Capture the cell that displays the provided text and extract its [x, y] central coordinate. 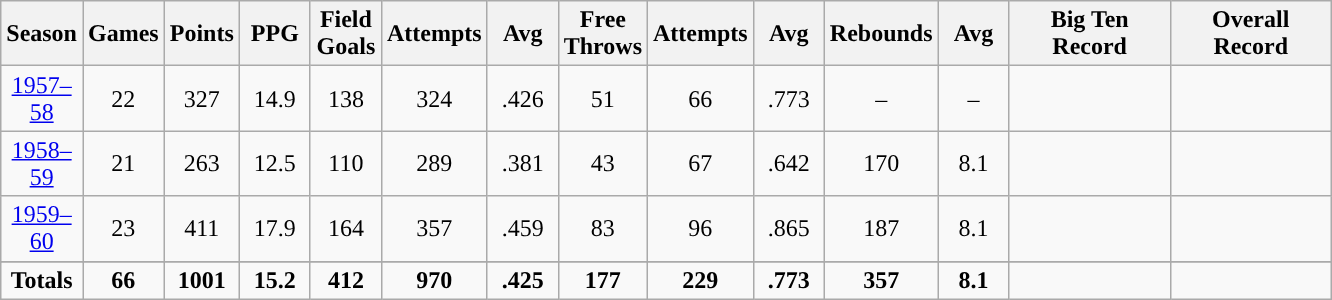
229 [701, 280]
138 [346, 98]
263 [202, 164]
1957–58 [42, 98]
.865 [788, 228]
164 [346, 228]
187 [881, 228]
96 [701, 228]
289 [434, 164]
PPG [274, 34]
177 [602, 280]
43 [602, 164]
1959–60 [42, 228]
327 [202, 98]
.426 [522, 98]
Rebounds [881, 34]
970 [434, 280]
67 [701, 164]
.425 [522, 280]
22 [123, 98]
170 [881, 164]
Field Goals [346, 34]
51 [602, 98]
324 [434, 98]
.642 [788, 164]
.459 [522, 228]
412 [346, 280]
.381 [522, 164]
21 [123, 164]
17.9 [274, 228]
Games [123, 34]
83 [602, 228]
23 [123, 228]
411 [202, 228]
12.5 [274, 164]
Free Throws [602, 34]
15.2 [274, 280]
Points [202, 34]
Big Ten Record [1090, 34]
14.9 [274, 98]
Overall Record [1250, 34]
1958–59 [42, 164]
Season [42, 34]
110 [346, 164]
Totals [42, 280]
1001 [202, 280]
